Output the (x, y) coordinate of the center of the cell containing the given text.  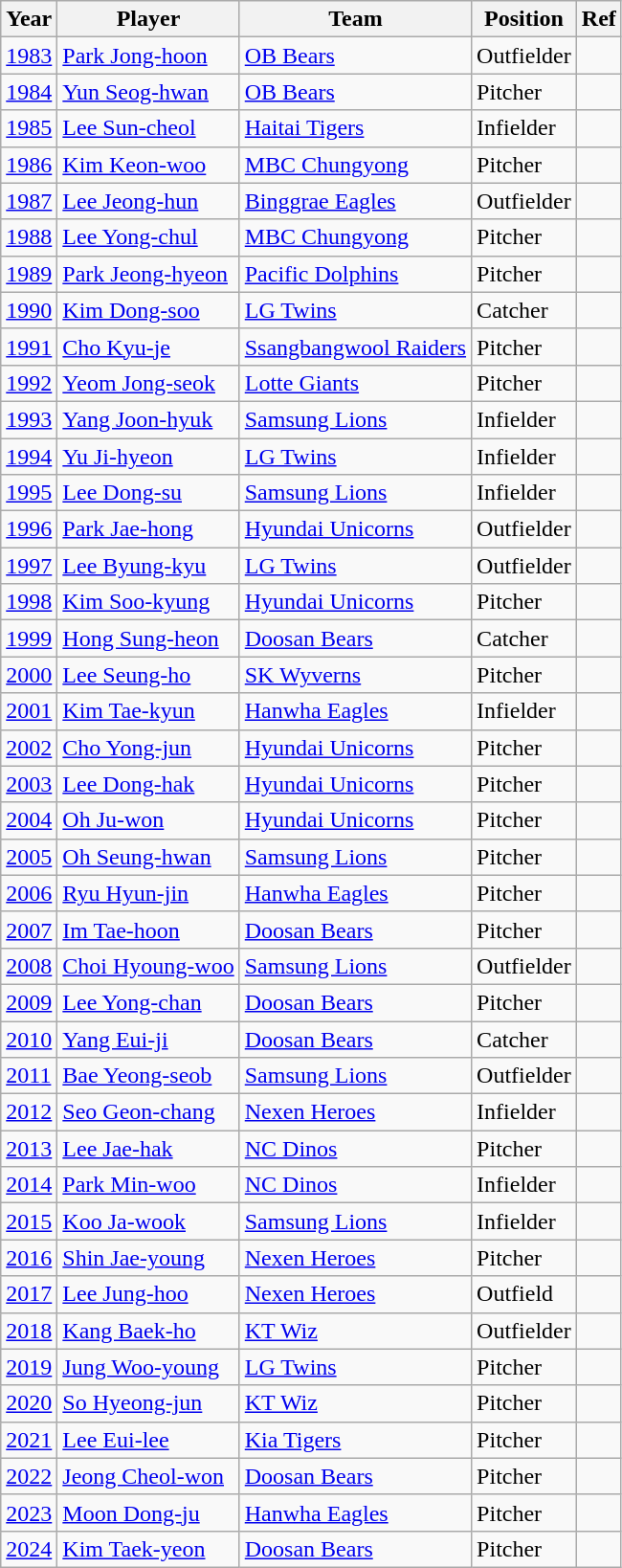
Lotte Giants (355, 383)
Yu Ji-hyeon (148, 457)
2015 (29, 1221)
Lee Byung-kyu (148, 566)
Park Jong-hoon (148, 56)
Oh Ju-won (148, 820)
Im Tae-hoon (148, 930)
Kim Taek-yeon (148, 1549)
Lee Seung-ho (148, 675)
Bae Yeong-seob (148, 1076)
1983 (29, 56)
Park Jeong-hyeon (148, 274)
Jeong Cheol-won (148, 1476)
Kim Keon-woo (148, 165)
1998 (29, 602)
So Hyeong-jun (148, 1403)
Lee Yong-chul (148, 237)
Park Jae-hong (148, 529)
1986 (29, 165)
Shin Jae-young (148, 1258)
Player (148, 19)
Kim Soo-kyung (148, 602)
2023 (29, 1512)
Moon Dong-ju (148, 1512)
SK Wyverns (355, 675)
Koo Ja-wook (148, 1221)
Lee Dong-su (148, 493)
Pacific Dolphins (355, 274)
Seo Geon-chang (148, 1112)
Team (355, 19)
1987 (29, 201)
Binggrae Eagles (355, 201)
2024 (29, 1549)
1991 (29, 347)
Lee Eui-lee (148, 1440)
1994 (29, 457)
Kim Tae-kyun (148, 711)
Yun Seog-hwan (148, 92)
1993 (29, 419)
2017 (29, 1294)
Position (524, 19)
2012 (29, 1112)
2020 (29, 1403)
Lee Jeong-hun (148, 201)
2002 (29, 748)
Oh Seung-hwan (148, 857)
Lee Sun-cheol (148, 128)
Park Min-woo (148, 1185)
2000 (29, 675)
Ryu Hyun-jin (148, 893)
Year (29, 19)
Yang Joon-hyuk (148, 419)
1989 (29, 274)
2019 (29, 1367)
Yeom Jong-seok (148, 383)
Haitai Tigers (355, 128)
Lee Dong-hak (148, 784)
2005 (29, 857)
2016 (29, 1258)
1996 (29, 529)
Cho Kyu-je (148, 347)
Choi Hyoung-woo (148, 966)
2004 (29, 820)
Lee Jae-hak (148, 1149)
Cho Yong-jun (148, 748)
Kia Tigers (355, 1440)
Hong Sung-heon (148, 638)
Ref (599, 19)
1992 (29, 383)
2008 (29, 966)
1990 (29, 310)
1999 (29, 638)
2021 (29, 1440)
Yang Eui-ji (148, 1039)
2022 (29, 1476)
Lee Jung-hoo (148, 1294)
2003 (29, 784)
Kang Baek-ho (148, 1331)
1997 (29, 566)
2014 (29, 1185)
Ssangbangwool Raiders (355, 347)
1984 (29, 92)
1995 (29, 493)
Outfield (524, 1294)
1985 (29, 128)
Lee Yong-chan (148, 1002)
2018 (29, 1331)
2009 (29, 1002)
2007 (29, 930)
Jung Woo-young (148, 1367)
2011 (29, 1076)
2013 (29, 1149)
Kim Dong-soo (148, 310)
2001 (29, 711)
2006 (29, 893)
2010 (29, 1039)
1988 (29, 237)
